Locate the cell with the specified text and output its [x, y] center coordinate. 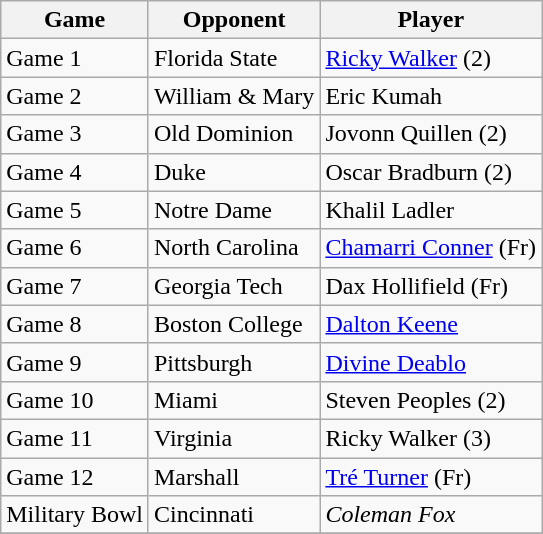
Dalton Keene [431, 324]
Georgia Tech [234, 286]
Military Bowl [75, 515]
Khalil Ladler [431, 210]
Game 6 [75, 248]
Game 2 [75, 96]
Jovonn Quillen (2) [431, 134]
Game 10 [75, 400]
Oscar Bradburn (2) [431, 172]
Old Dominion [234, 134]
Notre Dame [234, 210]
Eric Kumah [431, 96]
Divine Deablo [431, 362]
Game 11 [75, 438]
Ricky Walker (3) [431, 438]
North Carolina [234, 248]
Duke [234, 172]
Opponent [234, 20]
Game 1 [75, 58]
Game 12 [75, 477]
Game 8 [75, 324]
Cincinnati [234, 515]
William & Mary [234, 96]
Virginia [234, 438]
Marshall [234, 477]
Florida State [234, 58]
Dax Hollifield (Fr) [431, 286]
Player [431, 20]
Game [75, 20]
Chamarri Conner (Fr) [431, 248]
Game 5 [75, 210]
Game 4 [75, 172]
Pittsburgh [234, 362]
Tré Turner (Fr) [431, 477]
Steven Peoples (2) [431, 400]
Coleman Fox [431, 515]
Game 7 [75, 286]
Boston College [234, 324]
Ricky Walker (2) [431, 58]
Game 9 [75, 362]
Game 3 [75, 134]
Miami [234, 400]
